Provide the [x, y] coordinate of the cell's center where the given text is located.  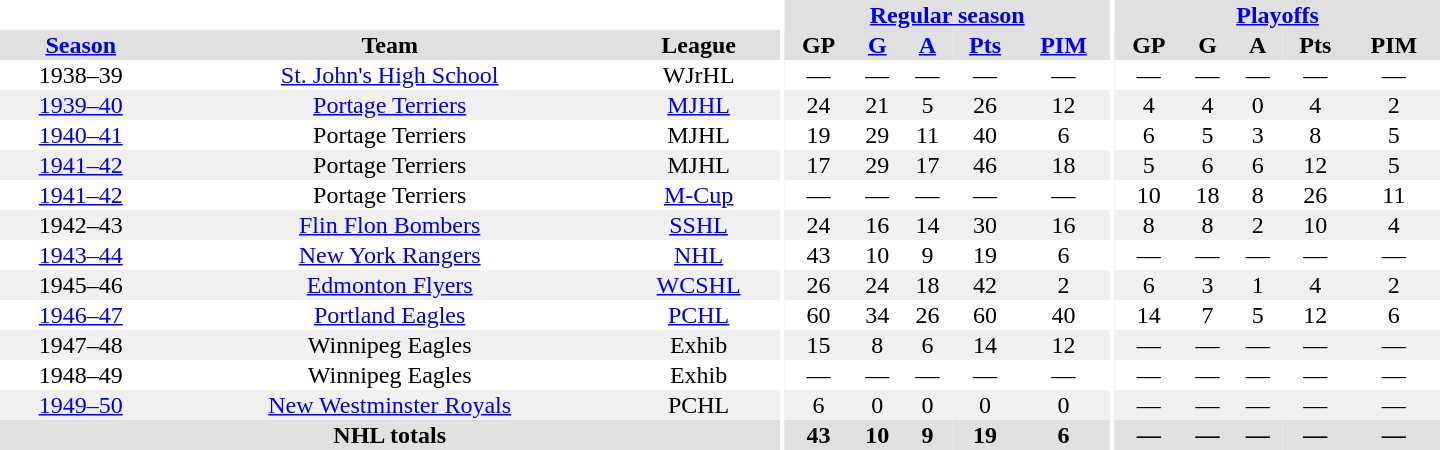
42 [986, 285]
34 [877, 315]
Regular season [948, 15]
NHL totals [390, 435]
1939–40 [80, 105]
New York Rangers [389, 255]
WCSHL [698, 285]
15 [818, 345]
Flin Flon Bombers [389, 225]
SSHL [698, 225]
1942–43 [80, 225]
Season [80, 45]
League [698, 45]
46 [986, 165]
7 [1208, 315]
New Westminster Royals [389, 405]
1949–50 [80, 405]
St. John's High School [389, 75]
1947–48 [80, 345]
WJrHL [698, 75]
1938–39 [80, 75]
1946–47 [80, 315]
1948–49 [80, 375]
NHL [698, 255]
Playoffs [1278, 15]
30 [986, 225]
21 [877, 105]
Team [389, 45]
Edmonton Flyers [389, 285]
1940–41 [80, 135]
M-Cup [698, 195]
1943–44 [80, 255]
Portland Eagles [389, 315]
1945–46 [80, 285]
1 [1258, 285]
